Determine the (x, y) coordinate at the center of the cell enclosing the given text.  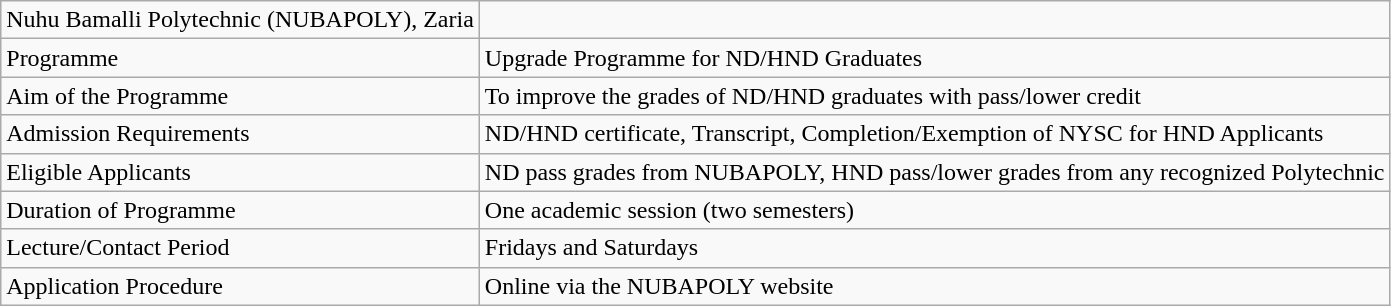
Nuhu Bamalli Polytechnic (NUBAPOLY), Zaria (240, 20)
Duration of Programme (240, 210)
Fridays and Saturdays (934, 248)
To improve the grades of ND/HND graduates with pass/lower credit (934, 96)
Online via the NUBAPOLY website (934, 286)
Lecture/Contact Period (240, 248)
Aim of the Programme (240, 96)
Application Procedure (240, 286)
Admission Requirements (240, 134)
Programme (240, 58)
ND/HND certificate, Transcript, Completion/Exemption of NYSC for HND Applicants (934, 134)
Eligible Applicants (240, 172)
Upgrade Programme for ND/HND Graduates (934, 58)
ND pass grades from NUBAPOLY, HND pass/lower grades from any recognized Polytechnic (934, 172)
One academic session (two semesters) (934, 210)
